Determine the [x, y] coordinate at the center of the cell enclosing the given text.  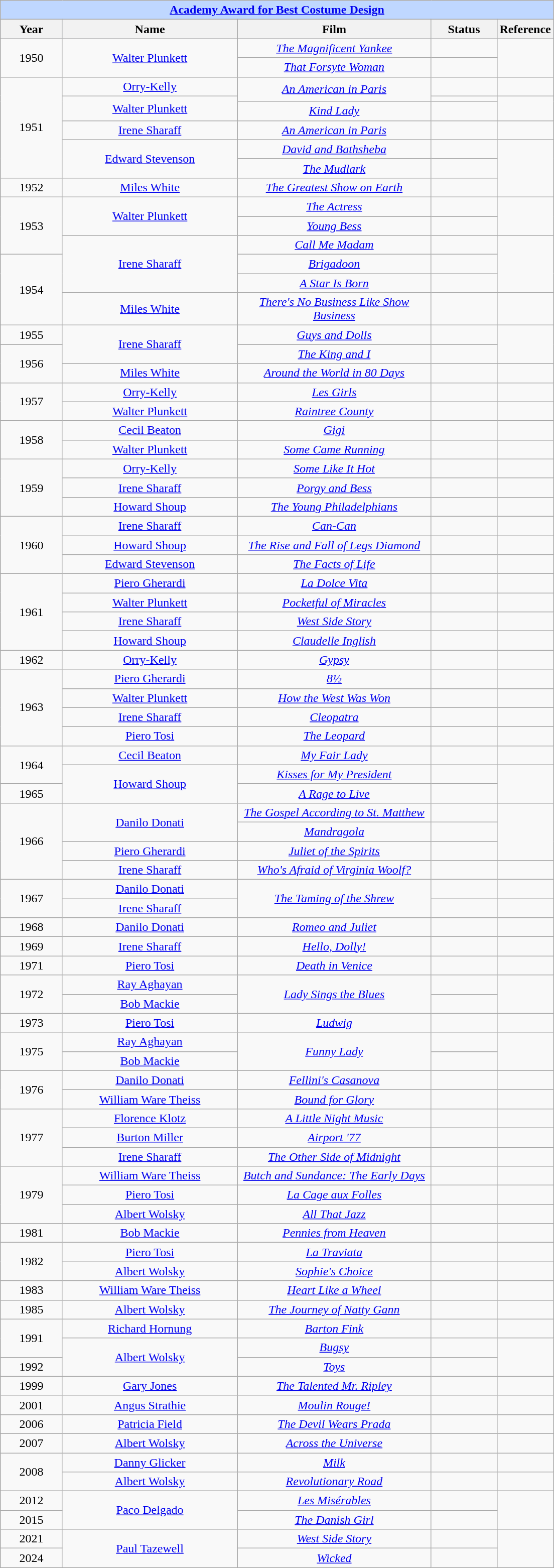
The Greatest Show on Earth [334, 187]
Academy Award for Best Costume Design [277, 10]
Paul Tazewell [150, 1548]
1992 [32, 1367]
Gypsy [334, 660]
Romeo and Juliet [334, 927]
The Taming of the Shrew [334, 899]
Some Came Running [334, 449]
1965 [32, 793]
1982 [32, 1262]
2006 [32, 1424]
Porgy and Bess [334, 488]
Young Bess [334, 225]
Claudelle Inglish [334, 641]
1973 [32, 1023]
Across the Universe [334, 1443]
Lady Sings the Blues [334, 994]
Guys and Dolls [334, 335]
Death in Venice [334, 966]
Bugsy [334, 1348]
There's No Business Like Show Business [334, 309]
Reference [525, 29]
Milk [334, 1463]
The Talented Mr. Ripley [334, 1386]
Raintree County [334, 411]
Around the World in 80 Days [334, 373]
The Facts of Life [334, 564]
Moulin Rouge! [334, 1405]
David and Bathsheba [334, 149]
All That Jazz [334, 1214]
Year [32, 29]
The Young Philadelphians [334, 507]
1953 [32, 225]
Angus Strathie [150, 1405]
1954 [32, 290]
Gigi [334, 430]
1979 [32, 1195]
1960 [32, 545]
1972 [32, 994]
2015 [32, 1520]
Status [464, 29]
1991 [32, 1338]
Can-Can [334, 526]
Bound for Glory [334, 1099]
1966 [32, 841]
1964 [32, 765]
Barton Fink [334, 1329]
Richard Hornung [150, 1329]
Cleopatra [334, 717]
That Forsyte Woman [334, 67]
Pennies from Heaven [334, 1233]
Name [150, 29]
Funny Lady [334, 1051]
La Cage aux Folles [334, 1195]
1969 [32, 946]
1967 [32, 899]
1957 [32, 402]
2012 [32, 1501]
How the West Was Won [334, 698]
1976 [32, 1090]
Gary Jones [150, 1386]
Florence Klotz [150, 1118]
La Traviata [334, 1252]
1956 [32, 364]
1961 [32, 612]
Film [334, 29]
The Actress [334, 206]
Toys [334, 1367]
Butch and Sundance: The Early Days [334, 1176]
Mandragola [334, 831]
A Rage to Live [334, 793]
The Devil Wears Prada [334, 1424]
Paco Delgado [150, 1510]
Wicked [334, 1558]
1952 [32, 187]
The Leopard [334, 736]
Burton Miller [150, 1137]
Airport '77 [334, 1137]
The Rise and Fall of Legs Diamond [334, 545]
1955 [32, 335]
Revolutionary Road [334, 1482]
1958 [32, 440]
Ludwig [334, 1023]
Kisses for My President [334, 774]
The Journey of Natty Gann [334, 1309]
The King and I [334, 354]
1975 [32, 1051]
1971 [32, 966]
1999 [32, 1386]
Who's Afraid of Virginia Woolf? [334, 870]
1959 [32, 488]
Les Misérables [334, 1501]
La Dolce Vita [334, 583]
2024 [32, 1558]
Patricia Field [150, 1424]
Fellini's Casanova [334, 1080]
Kind Lady [334, 111]
Some Like It Hot [334, 468]
The Mudlark [334, 168]
1981 [32, 1233]
The Danish Girl [334, 1520]
1950 [32, 58]
The Other Side of Midnight [334, 1156]
Juliet of the Spirits [334, 851]
My Fair Lady [334, 755]
Hello, Dolly! [334, 946]
1951 [32, 128]
The Gospel According to St. Matthew [334, 812]
The Magnificent Yankee [334, 48]
Pocketful of Miracles [334, 602]
Heart Like a Wheel [334, 1290]
2007 [32, 1443]
Les Girls [334, 392]
2001 [32, 1405]
A Star Is Born [334, 283]
Call Me Madam [334, 245]
1977 [32, 1137]
Brigadoon [334, 264]
1983 [32, 1290]
8½ [334, 679]
A Little Night Music [334, 1118]
1968 [32, 927]
Sophie's Choice [334, 1271]
1963 [32, 707]
2008 [32, 1472]
1962 [32, 660]
1985 [32, 1309]
2021 [32, 1539]
Danny Glicker [150, 1463]
